Find where the given text appears and provide that cell's center as [X, Y] coordinate. 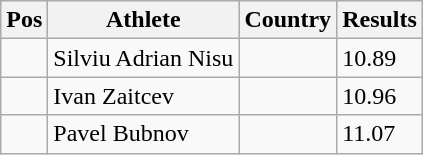
Country [288, 20]
Athlete [144, 20]
Pavel Bubnov [144, 134]
Silviu Adrian Nisu [144, 58]
11.07 [380, 134]
10.96 [380, 96]
Ivan Zaitcev [144, 96]
Pos [24, 20]
10.89 [380, 58]
Results [380, 20]
